Search for the cell housing the specified text and yield its [x, y] center coordinate. 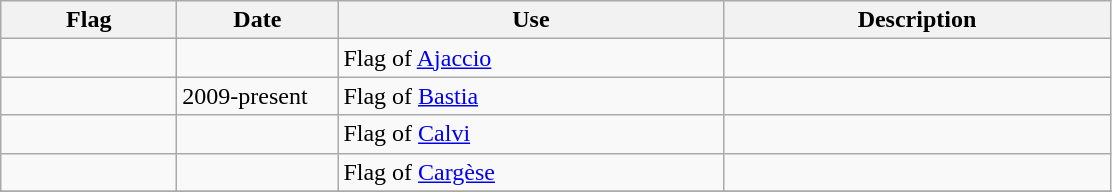
Use [531, 20]
Description [917, 20]
Flag of Bastia [531, 96]
Date [258, 20]
Flag of Ajaccio [531, 58]
2009-present [258, 96]
Flag [89, 20]
Flag of Cargèse [531, 172]
Flag of Calvi [531, 134]
